Locate the cell with the specified text and output its [X, Y] center coordinate. 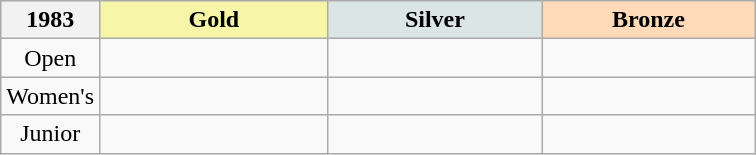
1983 [50, 20]
Bronze [649, 20]
Silver [435, 20]
Gold [214, 20]
Women's [50, 96]
Junior [50, 134]
Open [50, 58]
